Provide the [x, y] coordinate of the cell's center where the given text is located.  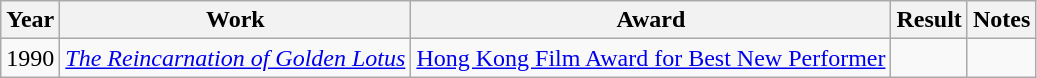
Year [30, 20]
Notes [1001, 20]
Work [236, 20]
Hong Kong Film Award for Best New Performer [651, 58]
Award [651, 20]
Result [929, 20]
The Reincarnation of Golden Lotus [236, 58]
1990 [30, 58]
